Search for the cell housing the specified text and yield its [X, Y] center coordinate. 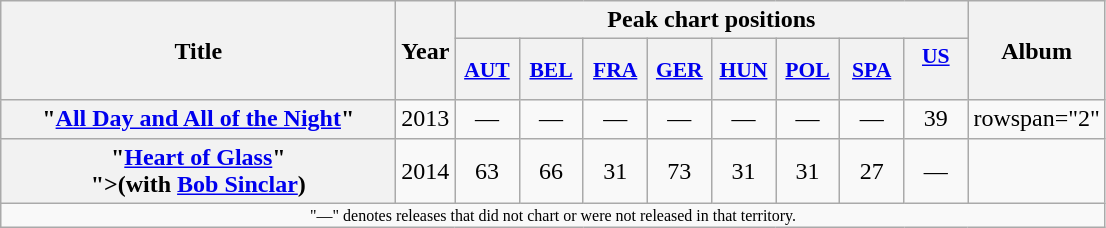
AUT [487, 70]
Year [426, 50]
FRA [615, 70]
"Heart of Glass"">(with Bob Sinclar) [198, 170]
39 [936, 119]
rowspan="2" [1037, 119]
63 [487, 170]
2013 [426, 119]
73 [679, 170]
GER [679, 70]
US [936, 70]
"—" denotes releases that did not chart or were not released in that territory. [554, 215]
27 [872, 170]
66 [551, 170]
HUN [743, 70]
BEL [551, 70]
Peak chart positions [712, 20]
POL [808, 70]
2014 [426, 170]
"All Day and All of the Night" [198, 119]
Album [1037, 50]
Title [198, 50]
SPA [872, 70]
